From the cell containing the given text, extract its center point as (x, y) coordinate. 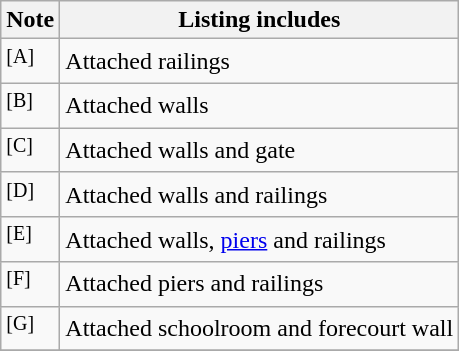
[C] (30, 150)
Attached walls and gate (260, 150)
[D] (30, 194)
[E] (30, 240)
Attached walls (260, 106)
Attached walls, piers and railings (260, 240)
[F] (30, 284)
[B] (30, 106)
[A] (30, 62)
[G] (30, 328)
Listing includes (260, 20)
Attached schoolroom and forecourt wall (260, 328)
Attached railings (260, 62)
Note (30, 20)
Attached walls and railings (260, 194)
Attached piers and railings (260, 284)
